Pinpoint the cell where the given text exists, returning its [x, y] midpoint coordinate. 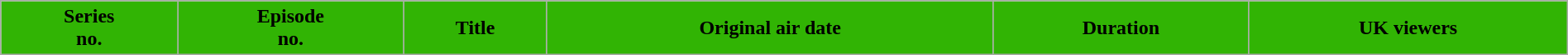
Duration [1121, 28]
Title [475, 28]
Seriesno. [89, 28]
UK viewers [1408, 28]
Original air date [770, 28]
Episodeno. [291, 28]
